Detect which cell encompasses the target text, then output its [x, y] center coordinate. 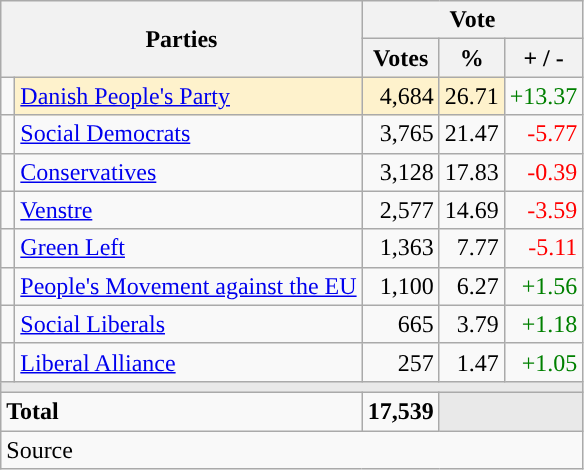
3.79 [472, 324]
17,539 [400, 411]
People's Movement against the EU [188, 286]
-3.59 [544, 210]
665 [400, 324]
-5.77 [544, 134]
% [472, 58]
3,765 [400, 134]
-0.39 [544, 172]
Green Left [188, 248]
+13.37 [544, 96]
Liberal Alliance [188, 362]
+1.56 [544, 286]
1,100 [400, 286]
21.47 [472, 134]
17.83 [472, 172]
Danish People's Party [188, 96]
Conservatives [188, 172]
26.71 [472, 96]
1.47 [472, 362]
-5.11 [544, 248]
Parties [182, 39]
Vote [472, 20]
2,577 [400, 210]
+ / - [544, 58]
257 [400, 362]
+1.18 [544, 324]
7.77 [472, 248]
3,128 [400, 172]
14.69 [472, 210]
Source [292, 449]
+1.05 [544, 362]
Total [182, 411]
Votes [400, 58]
Venstre [188, 210]
4,684 [400, 96]
Social Liberals [188, 324]
1,363 [400, 248]
6.27 [472, 286]
Social Democrats [188, 134]
